Extract the (x, y) coordinate from the center of the cell holding the provided text.  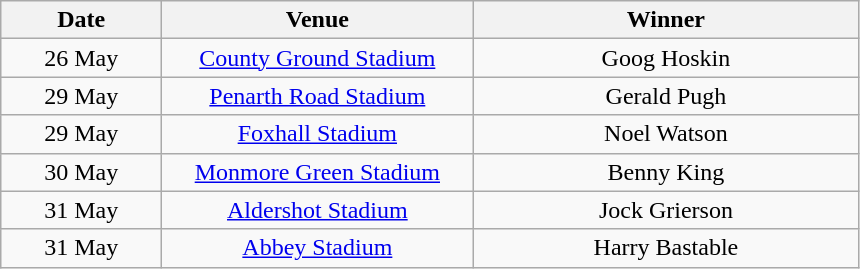
Date (82, 20)
Noel Watson (666, 134)
Gerald Pugh (666, 96)
Foxhall Stadium (318, 134)
Monmore Green Stadium (318, 172)
Abbey Stadium (318, 248)
Venue (318, 20)
Aldershot Stadium (318, 210)
County Ground Stadium (318, 58)
Jock Grierson (666, 210)
Goog Hoskin (666, 58)
Winner (666, 20)
Penarth Road Stadium (318, 96)
30 May (82, 172)
Benny King (666, 172)
26 May (82, 58)
Harry Bastable (666, 248)
